From the cell containing the given text, extract its center point as (x, y) coordinate. 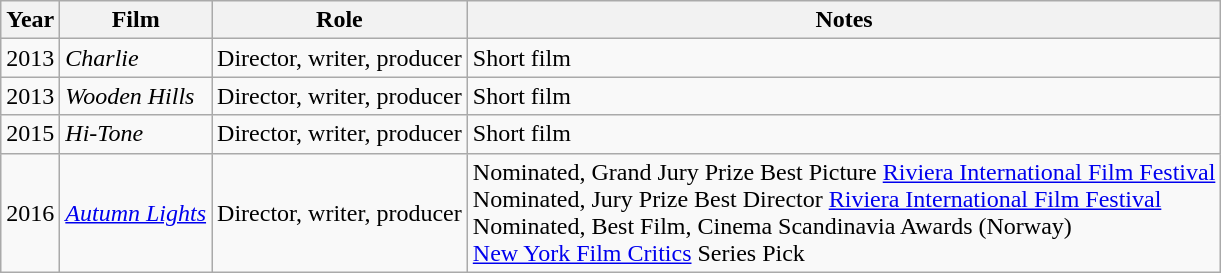
Film (136, 20)
2016 (30, 212)
Role (340, 20)
2015 (30, 134)
Hi-Tone (136, 134)
Year (30, 20)
Notes (844, 20)
Charlie (136, 58)
Wooden Hills (136, 96)
Autumn Lights (136, 212)
